From the cell containing the given text, extract its center point as [x, y] coordinate. 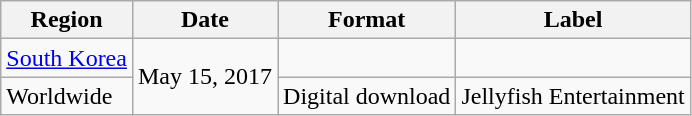
Worldwide [67, 96]
Region [67, 20]
May 15, 2017 [204, 77]
Digital download [367, 96]
South Korea [67, 58]
Jellyfish Entertainment [573, 96]
Format [367, 20]
Label [573, 20]
Date [204, 20]
